Return [x, y] of the center of cell containing provided text 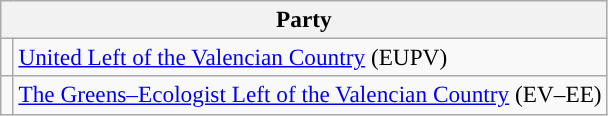
United Left of the Valencian Country (EUPV) [310, 57]
Party [304, 19]
The Greens–Ecologist Left of the Valencian Country (EV–EE) [310, 95]
